Pinpoint the cell where the given text exists, returning its [X, Y] midpoint coordinate. 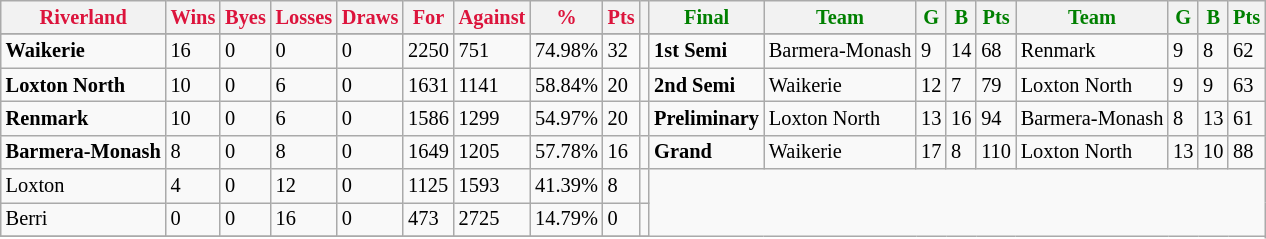
1st Semi [706, 51]
110 [996, 152]
1141 [492, 85]
Riverland [84, 17]
79 [996, 85]
2250 [428, 51]
1125 [428, 186]
74.98% [566, 51]
4 [194, 186]
Loxton [84, 186]
Final [706, 17]
1299 [492, 118]
58.84% [566, 85]
68 [996, 51]
94 [996, 118]
32 [622, 51]
Losses [304, 17]
1649 [428, 152]
14 [961, 51]
1631 [428, 85]
Draws [370, 17]
751 [492, 51]
63 [1246, 85]
88 [1246, 152]
62 [1246, 51]
61 [1246, 118]
Preliminary [706, 118]
1586 [428, 118]
For [428, 17]
2725 [492, 219]
Grand [706, 152]
473 [428, 219]
% [566, 17]
1593 [492, 186]
14.79% [566, 219]
1205 [492, 152]
57.78% [566, 152]
17 [931, 152]
41.39% [566, 186]
Wins [194, 17]
Berri [84, 219]
2nd Semi [706, 85]
54.97% [566, 118]
7 [961, 85]
Byes [245, 17]
Against [492, 17]
